Scan for the cell matching the given text and deliver its (X, Y) coordinate at center. 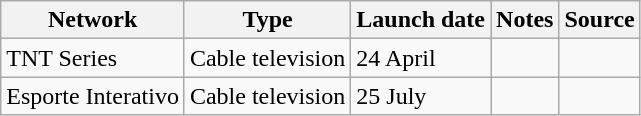
TNT Series (93, 58)
Launch date (421, 20)
24 April (421, 58)
Source (600, 20)
Esporte Interativo (93, 96)
Type (267, 20)
Notes (525, 20)
25 July (421, 96)
Network (93, 20)
